Locate the cell with the specified text and output its [X, Y] center coordinate. 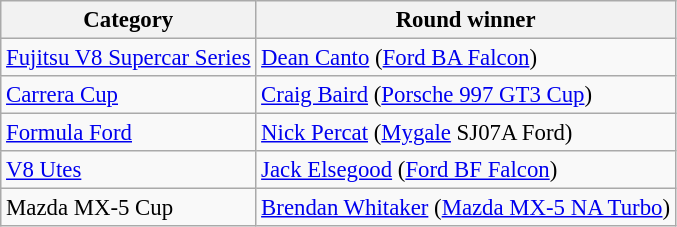
Dean Canto (Ford BA Falcon) [466, 58]
Carrera Cup [128, 95]
Nick Percat (Mygale SJ07A Ford) [466, 133]
Fujitsu V8 Supercar Series [128, 58]
Jack Elsegood (Ford BF Falcon) [466, 170]
V8 Utes [128, 170]
Brendan Whitaker (Mazda MX-5 NA Turbo) [466, 208]
Category [128, 20]
Craig Baird (Porsche 997 GT3 Cup) [466, 95]
Round winner [466, 20]
Formula Ford [128, 133]
Mazda MX-5 Cup [128, 208]
